Search for the cell housing the specified text and yield its [X, Y] center coordinate. 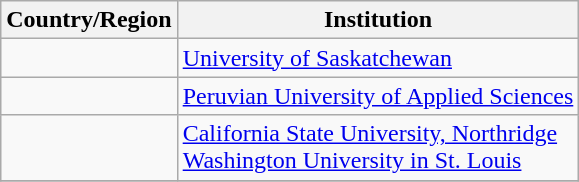
California State University, NorthridgeWashington University in St. Louis [378, 148]
Country/Region [89, 20]
University of Saskatchewan [378, 58]
Institution [378, 20]
Peruvian University of Applied Sciences [378, 96]
